Extract the (X, Y) coordinate from the center of the cell holding the provided text.  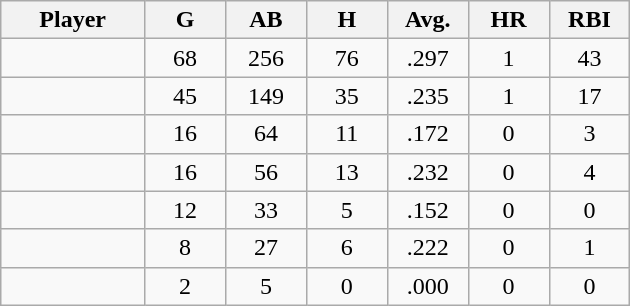
.000 (428, 286)
HR (508, 20)
G (186, 20)
76 (346, 58)
149 (266, 96)
8 (186, 248)
Player (73, 20)
AB (266, 20)
.297 (428, 58)
35 (346, 96)
56 (266, 172)
6 (346, 248)
27 (266, 248)
11 (346, 134)
H (346, 20)
2 (186, 286)
Avg. (428, 20)
33 (266, 210)
4 (590, 172)
43 (590, 58)
.235 (428, 96)
3 (590, 134)
.222 (428, 248)
64 (266, 134)
RBI (590, 20)
12 (186, 210)
256 (266, 58)
68 (186, 58)
45 (186, 96)
.232 (428, 172)
17 (590, 96)
13 (346, 172)
.152 (428, 210)
.172 (428, 134)
